For the text-containing cell, return its midpoint in (X, Y) coordinate format. 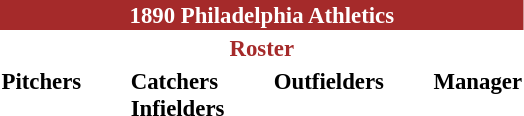
Roster (262, 48)
1890 Philadelphia Athletics (262, 15)
